Output the [x, y] coordinate of the center of the cell containing the given text.  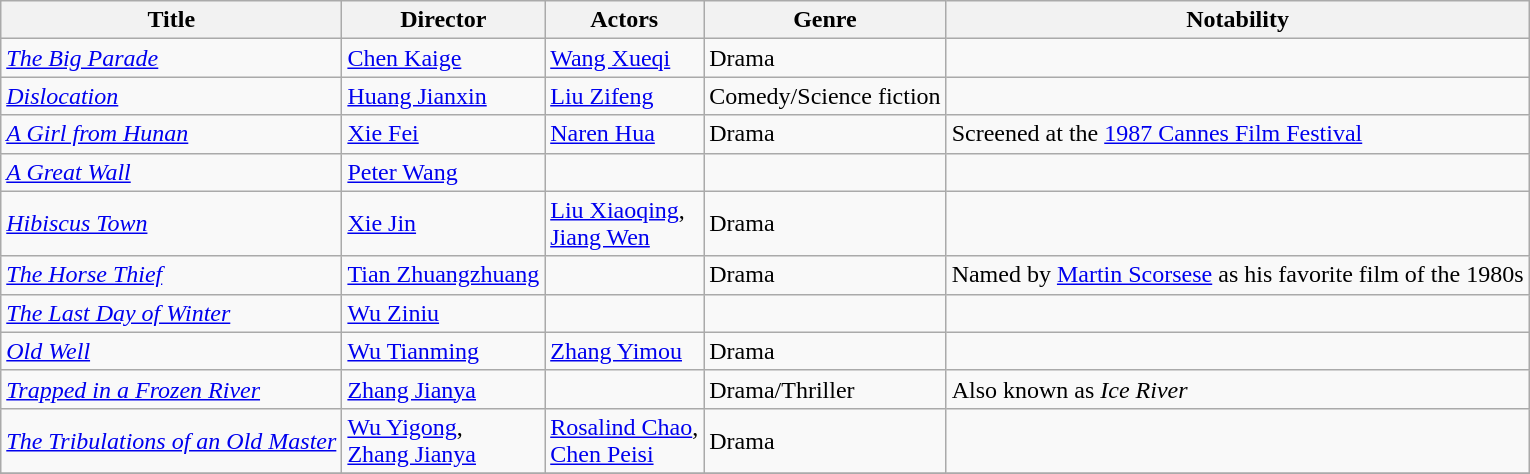
Wu Yigong,Zhang Jianya [444, 440]
The Horse Thief [172, 275]
Actors [624, 20]
Drama/Thriller [825, 389]
Liu Zifeng [624, 96]
Wu Ziniu [444, 313]
Zhang Yimou [624, 351]
Old Well [172, 351]
The Tribulations of an Old Master [172, 440]
Notability [1238, 20]
Wu Tianming [444, 351]
Dislocation [172, 96]
Also known as Ice River [1238, 389]
Zhang Jianya [444, 389]
The Big Parade [172, 58]
A Great Wall [172, 172]
Xie Fei [444, 134]
Peter Wang [444, 172]
Director [444, 20]
Hibiscus Town [172, 224]
Liu Xiaoqing,Jiang Wen [624, 224]
Screened at the 1987 Cannes Film Festival [1238, 134]
Xie Jin [444, 224]
A Girl from Hunan [172, 134]
Comedy/Science fiction [825, 96]
Tian Zhuangzhuang [444, 275]
Huang Jianxin [444, 96]
Wang Xueqi [624, 58]
The Last Day of Winter [172, 313]
Trapped in a Frozen River [172, 389]
Naren Hua [624, 134]
Genre [825, 20]
Title [172, 20]
Rosalind Chao,Chen Peisi [624, 440]
Named by Martin Scorsese as his favorite film of the 1980s [1238, 275]
Chen Kaige [444, 58]
